Pinpoint the cell where the given text exists, returning its (X, Y) midpoint coordinate. 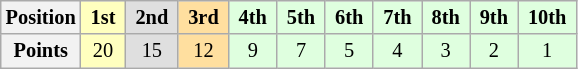
4 (397, 51)
7 (301, 51)
4th (253, 17)
12 (203, 51)
2nd (152, 17)
1 (547, 51)
5th (301, 17)
10th (547, 17)
6th (349, 17)
Position (41, 17)
3 (446, 51)
7th (397, 17)
1st (104, 17)
Points (41, 51)
3rd (203, 17)
5 (349, 51)
8th (446, 17)
9 (253, 51)
20 (104, 51)
2 (494, 51)
9th (494, 17)
15 (152, 51)
